Return the (x, y) coordinate for the center point of the cell that contains the specified text.  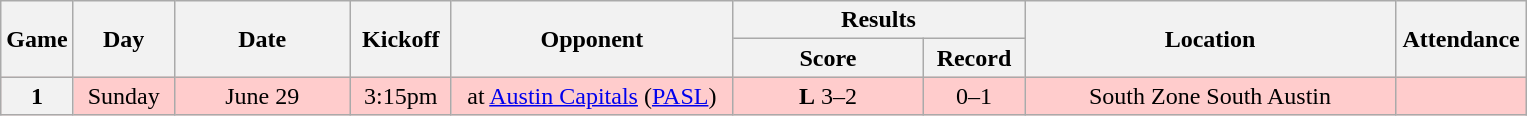
South Zone South Austin (1210, 96)
June 29 (262, 96)
0–1 (974, 96)
Sunday (124, 96)
Record (974, 58)
Game (37, 39)
Kickoff (400, 39)
at Austin Capitals (PASL) (592, 96)
Day (124, 39)
Results (878, 20)
Date (262, 39)
Location (1210, 39)
Score (828, 58)
Opponent (592, 39)
Attendance (1462, 39)
L 3–2 (828, 96)
3:15pm (400, 96)
1 (37, 96)
